Capture the cell that displays the provided text and extract its (X, Y) central coordinate. 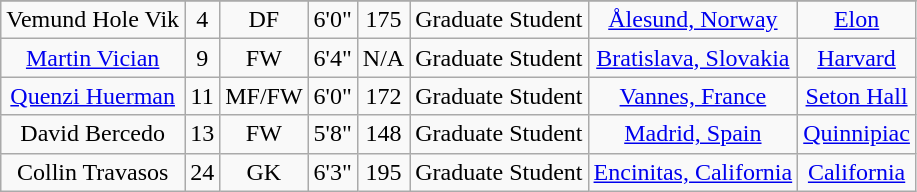
Seton Hall (857, 96)
GK (264, 172)
N/A (383, 58)
13 (202, 134)
5'8" (332, 134)
9 (202, 58)
Quinnipiac (857, 134)
Harvard (857, 58)
Encinitas, California (693, 172)
4 (202, 20)
172 (383, 96)
Quenzi Huerman (93, 96)
MF/FW (264, 96)
Martin Vician (93, 58)
Bratislava, Slovakia (693, 58)
Madrid, Spain (693, 134)
11 (202, 96)
148 (383, 134)
Elon (857, 20)
Vemund Hole Vik (93, 20)
David Bercedo (93, 134)
175 (383, 20)
California (857, 172)
6'3" (332, 172)
Ålesund, Norway (693, 20)
Vannes, France (693, 96)
6'4" (332, 58)
Collin Travasos (93, 172)
24 (202, 172)
DF (264, 20)
195 (383, 172)
